Capture the cell that displays the provided text and extract its [X, Y] central coordinate. 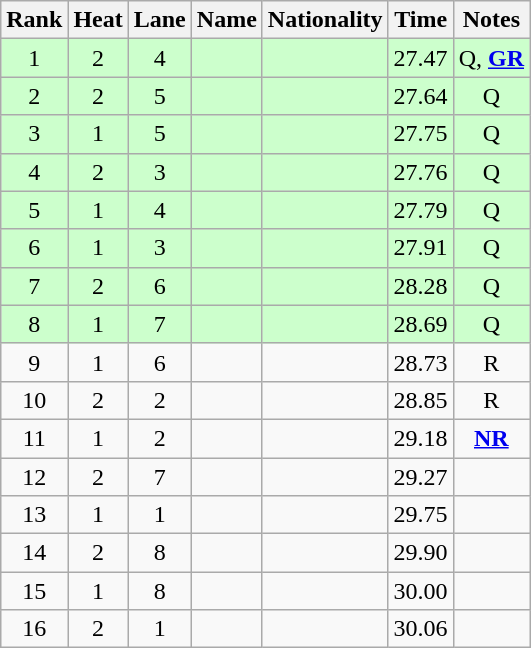
10 [34, 400]
29.18 [420, 438]
28.85 [420, 400]
NR [491, 438]
27.64 [420, 96]
27.91 [420, 248]
27.76 [420, 172]
16 [34, 629]
28.28 [420, 286]
28.73 [420, 362]
12 [34, 477]
Rank [34, 20]
29.90 [420, 553]
15 [34, 591]
13 [34, 515]
27.47 [420, 58]
Lane [160, 20]
Q, GR [491, 58]
11 [34, 438]
30.00 [420, 591]
14 [34, 553]
Heat [98, 20]
Notes [491, 20]
27.75 [420, 134]
Time [420, 20]
Name [226, 20]
Nationality [325, 20]
30.06 [420, 629]
29.27 [420, 477]
27.79 [420, 210]
9 [34, 362]
28.69 [420, 324]
29.75 [420, 515]
